Capture the cell that displays the provided text and extract its [X, Y] central coordinate. 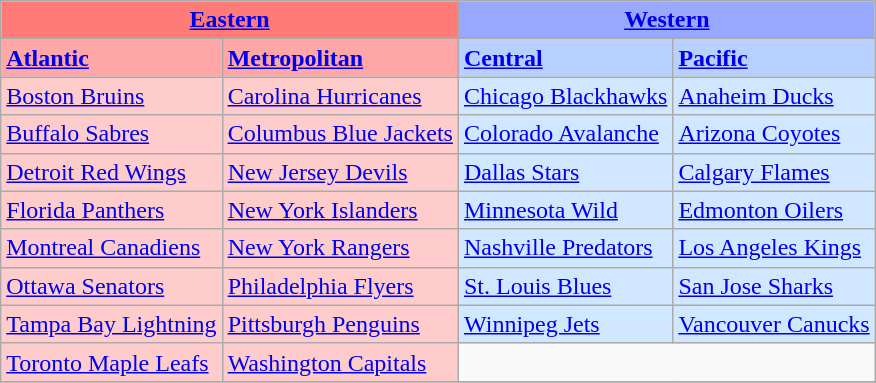
St. Louis Blues [565, 286]
Arizona Coyotes [774, 134]
Vancouver Canucks [774, 324]
New York Rangers [340, 248]
Detroit Red Wings [112, 172]
Metropolitan [340, 58]
Washington Capitals [340, 362]
Winnipeg Jets [565, 324]
Western [666, 20]
Atlantic [112, 58]
Calgary Flames [774, 172]
Nashville Predators [565, 248]
Central [565, 58]
Florida Panthers [112, 210]
New York Islanders [340, 210]
Pittsburgh Penguins [340, 324]
Montreal Canadiens [112, 248]
Tampa Bay Lightning [112, 324]
Buffalo Sabres [112, 134]
Chicago Blackhawks [565, 96]
Colorado Avalanche [565, 134]
Toronto Maple Leafs [112, 362]
Ottawa Senators [112, 286]
Minnesota Wild [565, 210]
Los Angeles Kings [774, 248]
Columbus Blue Jackets [340, 134]
Eastern [230, 20]
Dallas Stars [565, 172]
Boston Bruins [112, 96]
Philadelphia Flyers [340, 286]
San Jose Sharks [774, 286]
New Jersey Devils [340, 172]
Carolina Hurricanes [340, 96]
Edmonton Oilers [774, 210]
Anaheim Ducks [774, 96]
Pacific [774, 58]
